Scan for the cell matching the given text and deliver its [X, Y] coordinate at center. 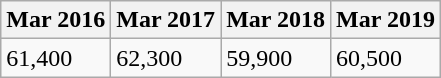
62,300 [166, 58]
Mar 2019 [386, 20]
Mar 2017 [166, 20]
Mar 2018 [276, 20]
Mar 2016 [56, 20]
61,400 [56, 58]
60,500 [386, 58]
59,900 [276, 58]
